Determine the [x, y] coordinate at the center of the cell enclosing the given text.  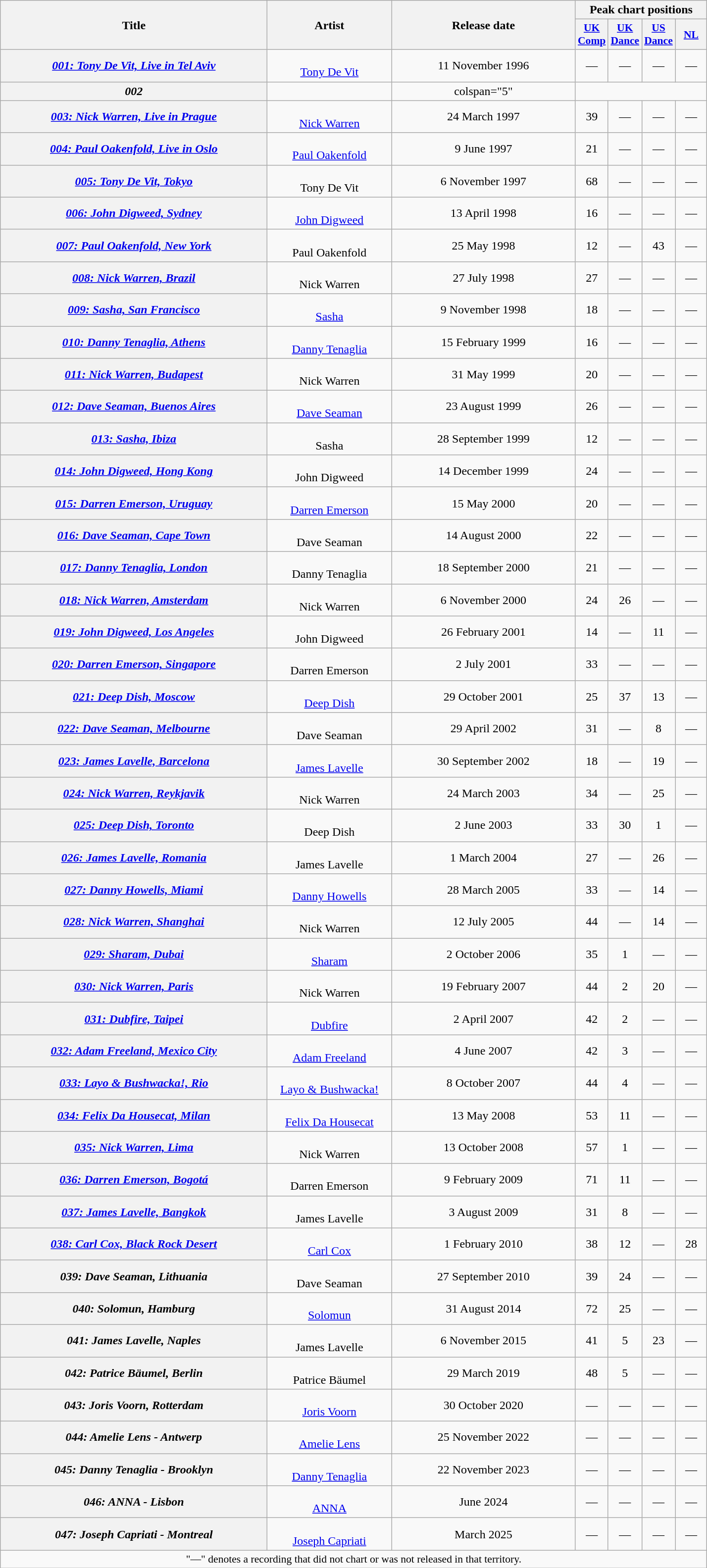
June 2024 [483, 1502]
Sharam [330, 955]
13 May 2008 [483, 1115]
15 February 1999 [483, 342]
021: Deep Dish, Moscow [134, 696]
Title [134, 25]
41 [592, 1341]
9 June 1997 [483, 149]
046: ANNA - Lisbon [134, 1502]
53 [592, 1115]
31 May 1999 [483, 374]
USDance [658, 35]
032: Adam Freeland, Mexico City [134, 1051]
colspan="5" [483, 91]
019: John Digweed, Los Angeles [134, 632]
2 April 2007 [483, 1019]
3 [625, 1051]
017: Danny Tenaglia, London [134, 567]
Amelie Lens [330, 1438]
11 November 1996 [483, 65]
6 November 1997 [483, 181]
Dubfire [330, 1019]
13 April 1998 [483, 213]
007: Paul Oakenfold, New York [134, 246]
040: Solomun, Hamburg [134, 1308]
038: Carl Cox, Black Rock Desert [134, 1244]
Layo & Bushwacka! [330, 1083]
28 [691, 1244]
22 November 2023 [483, 1469]
29 March 2019 [483, 1372]
041: James Lavelle, Naples [134, 1341]
18 September 2000 [483, 567]
25 November 2022 [483, 1438]
045: Danny Tenaglia - Brooklyn [134, 1469]
68 [592, 181]
031: Dubfire, Taipei [134, 1019]
30 September 2002 [483, 760]
71 [592, 1179]
Joris Voorn [330, 1405]
011: Nick Warren, Budapest [134, 374]
57 [592, 1148]
6 November 2000 [483, 600]
9 November 1998 [483, 310]
003: Nick Warren, Live in Prague [134, 117]
13 [658, 696]
35 [592, 955]
027: Danny Howells, Miami [134, 890]
030: Nick Warren, Paris [134, 986]
029: Sharam, Dubai [134, 955]
19 February 2007 [483, 986]
044: Amelie Lens - Antwerp [134, 1438]
28 March 2005 [483, 890]
1 March 2004 [483, 858]
2 June 2003 [483, 825]
033: Layo & Bushwacka!, Rio [134, 1083]
34 [592, 793]
4 [625, 1083]
31 August 2014 [483, 1308]
Release date [483, 25]
010: Danny Tenaglia, Athens [134, 342]
Felix Da Housecat [330, 1115]
036: Darren Emerson, Bogotá [134, 1179]
15 May 2000 [483, 503]
013: Sasha, Ibiza [134, 439]
23 August 1999 [483, 407]
3 August 2009 [483, 1212]
38 [592, 1244]
UKComp [592, 35]
14 August 2000 [483, 536]
Solomun [330, 1308]
Joseph Capriati [330, 1534]
8 October 2007 [483, 1083]
1 February 2010 [483, 1244]
020: Darren Emerson, Singapore [134, 664]
48 [592, 1372]
034: Felix Da Housecat, Milan [134, 1115]
19 [658, 760]
024: Nick Warren, Reykjavik [134, 793]
2 July 2001 [483, 664]
9 February 2009 [483, 1179]
UKDance [625, 35]
23 [658, 1341]
22 [592, 536]
24 March 1997 [483, 117]
043: Joris Voorn, Rotterdam [134, 1405]
015: Darren Emerson, Uruguay [134, 503]
Danny Howells [330, 890]
2 October 2006 [483, 955]
014: John Digweed, Hong Kong [134, 471]
30 [625, 825]
26 February 2001 [483, 632]
042: Patrice Bäumel, Berlin [134, 1372]
009: Sasha, San Francisco [134, 310]
004: Paul Oakenfold, Live in Oslo [134, 149]
025: Deep Dish, Toronto [134, 825]
016: Dave Seaman, Cape Town [134, 536]
018: Nick Warren, Amsterdam [134, 600]
37 [625, 696]
026: James Lavelle, Romania [134, 858]
006: John Digweed, Sydney [134, 213]
022: Dave Seaman, Melbourne [134, 729]
ANNA [330, 1502]
047: Joseph Capriati - Montreal [134, 1534]
005: Tony De Vit, Tokyo [134, 181]
Carl Cox [330, 1244]
023: James Lavelle, Barcelona [134, 760]
NL [691, 35]
Artist [330, 25]
002 [134, 91]
6 November 2015 [483, 1341]
4 June 2007 [483, 1051]
27 July 1998 [483, 277]
"—" denotes a recording that did not chart or was not released in that territory. [353, 1559]
Peak chart positions [641, 10]
30 October 2020 [483, 1405]
28 September 1999 [483, 439]
012: Dave Seaman, Buenos Aires [134, 407]
14 December 1999 [483, 471]
028: Nick Warren, Shanghai [134, 922]
29 April 2002 [483, 729]
Adam Freeland [330, 1051]
039: Dave Seaman, Lithuania [134, 1276]
Patrice Bäumel [330, 1372]
13 October 2008 [483, 1148]
27 September 2010 [483, 1276]
001: Tony De Vit, Live in Tel Aviv [134, 65]
12 July 2005 [483, 922]
008: Nick Warren, Brazil [134, 277]
037: James Lavelle, Bangkok [134, 1212]
24 March 2003 [483, 793]
25 May 1998 [483, 246]
43 [658, 246]
March 2025 [483, 1534]
72 [592, 1308]
29 October 2001 [483, 696]
035: Nick Warren, Lima [134, 1148]
